Detect which cell encompasses the target text, then output its [x, y] center coordinate. 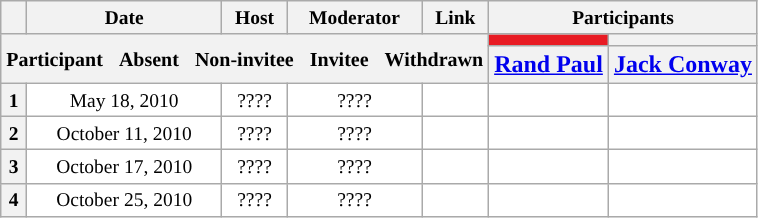
4 [14, 200]
Date [124, 18]
3 [14, 166]
1 [14, 100]
Participants [624, 18]
Moderator [354, 18]
Jack Conway [682, 64]
2 [14, 132]
Participant Absent Non-invitee Invitee Withdrawn [245, 58]
Host [254, 18]
Link [456, 18]
October 25, 2010 [124, 200]
Rand Paul [549, 64]
October 17, 2010 [124, 166]
October 11, 2010 [124, 132]
May 18, 2010 [124, 100]
